Capture the cell that displays the provided text and extract its (x, y) central coordinate. 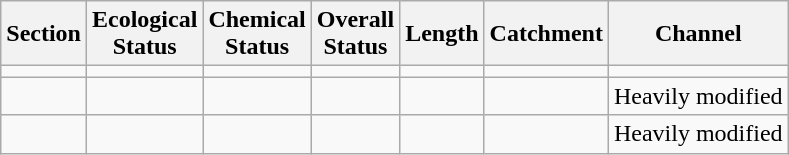
ChemicalStatus (257, 34)
OverallStatus (355, 34)
Channel (698, 34)
Length (442, 34)
Section (44, 34)
EcologicalStatus (144, 34)
Catchment (546, 34)
